Return the [X, Y] coordinate for the center point of the cell that contains the specified text.  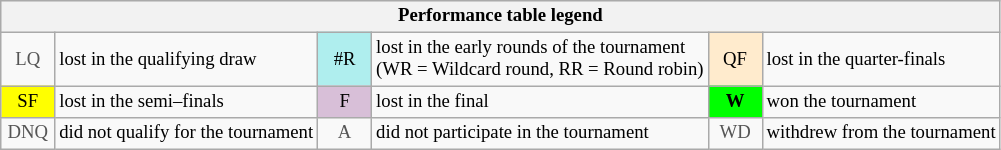
DNQ [28, 134]
lost in the final [540, 102]
SF [28, 102]
W [735, 102]
A [345, 134]
did not participate in the tournament [540, 134]
did not qualify for the tournament [186, 134]
QF [735, 60]
F [345, 102]
lost in the semi–finals [186, 102]
withdrew from the tournament [881, 134]
Performance table legend [500, 16]
lost in the early rounds of the tournament(WR = Wildcard round, RR = Round robin) [540, 60]
lost in the qualifying draw [186, 60]
LQ [28, 60]
won the tournament [881, 102]
lost in the quarter-finals [881, 60]
#R [345, 60]
WD [735, 134]
